Find where the given text appears and provide that cell's center as [X, Y] coordinate. 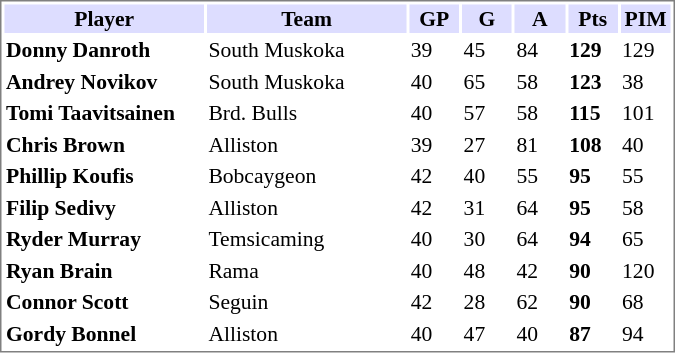
Seguin [306, 302]
Ryan Brain [104, 270]
Temsicaming [306, 239]
57 [487, 113]
Andrey Novikov [104, 82]
Pts [593, 18]
Connor Scott [104, 302]
62 [540, 302]
81 [540, 144]
48 [487, 270]
45 [487, 50]
Gordy Bonnel [104, 334]
38 [646, 82]
G [487, 18]
PIM [646, 18]
120 [646, 270]
Player [104, 18]
101 [646, 113]
Ryder Murray [104, 239]
28 [487, 302]
A [540, 18]
123 [593, 82]
Phillip Koufis [104, 176]
115 [593, 113]
30 [487, 239]
Tomi Taavitsainen [104, 113]
108 [593, 144]
Rama [306, 270]
68 [646, 302]
27 [487, 144]
Brd. Bulls [306, 113]
47 [487, 334]
Bobcaygeon [306, 176]
Chris Brown [104, 144]
84 [540, 50]
Filip Sedivy [104, 208]
87 [593, 334]
GP [434, 18]
Team [306, 18]
Donny Danroth [104, 50]
31 [487, 208]
